Find where the given text appears and provide that cell's center as (x, y) coordinate. 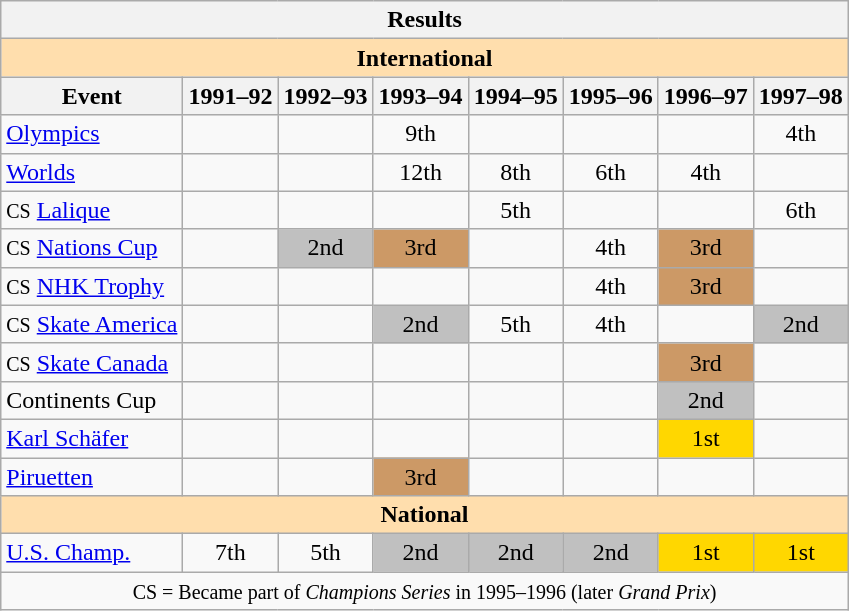
CS Skate America (92, 324)
1993–94 (420, 96)
1995–96 (610, 96)
Olympics (92, 134)
Karl Schäfer (92, 438)
8th (516, 172)
CS Lalique (92, 210)
7th (230, 553)
Continents Cup (92, 400)
1994–95 (516, 96)
Piruetten (92, 477)
International (425, 58)
12th (420, 172)
Worlds (92, 172)
CS Skate Canada (92, 362)
CS = Became part of Champions Series in 1995–1996 (later Grand Prix) (425, 591)
9th (420, 134)
Results (425, 20)
1991–92 (230, 96)
National (425, 515)
U.S. Champ. (92, 553)
Event (92, 96)
1992–93 (326, 96)
CS NHK Trophy (92, 286)
1997–98 (800, 96)
CS Nations Cup (92, 248)
1996–97 (706, 96)
